Determine the (X, Y) coordinate at the center of the cell enclosing the given text.  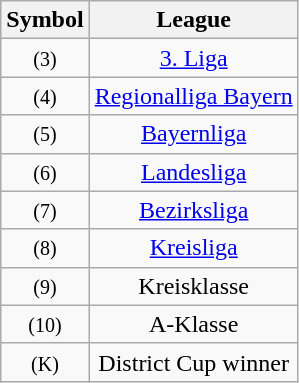
Kreisliga (194, 248)
(K) (45, 362)
Symbol (45, 20)
3. Liga (194, 58)
A-Klasse (194, 324)
Landesliga (194, 172)
(6) (45, 172)
Bezirksliga (194, 210)
(8) (45, 248)
League (194, 20)
Kreisklasse (194, 286)
(7) (45, 210)
(4) (45, 96)
Bayernliga (194, 134)
District Cup winner (194, 362)
(3) (45, 58)
(10) (45, 324)
(9) (45, 286)
Regionalliga Bayern (194, 96)
(5) (45, 134)
